Pinpoint the cell where the given text exists, returning its (x, y) midpoint coordinate. 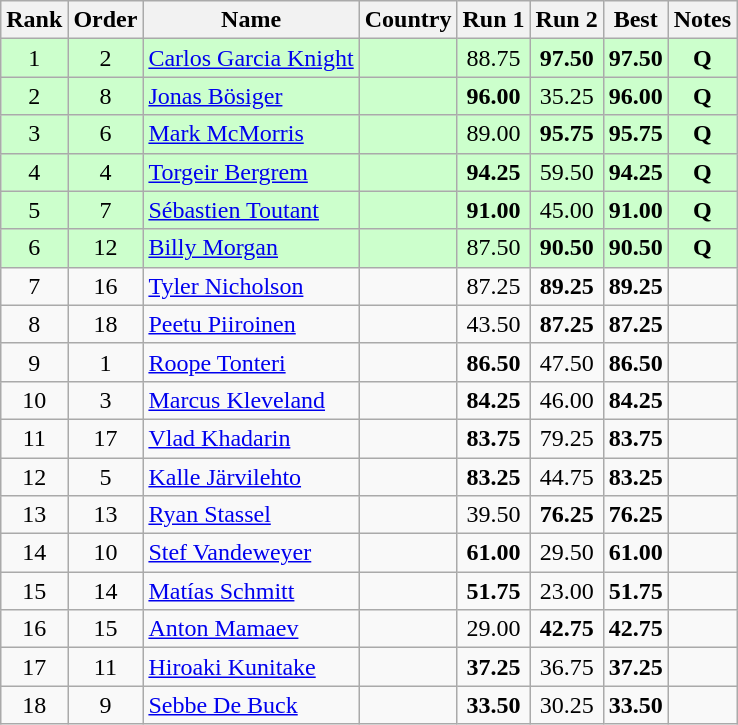
45.00 (566, 210)
Sebbe De Buck (251, 705)
Notes (702, 20)
Anton Mamaev (251, 629)
36.75 (566, 667)
87.50 (494, 248)
29.00 (494, 629)
23.00 (566, 591)
29.50 (566, 553)
44.75 (566, 477)
Vlad Khadarin (251, 438)
30.25 (566, 705)
43.50 (494, 324)
Hiroaki Kunitake (251, 667)
Rank (34, 20)
Stef Vandeweyer (251, 553)
35.25 (566, 96)
59.50 (566, 172)
89.00 (494, 134)
Country (408, 20)
Roope Tonteri (251, 362)
Run 1 (494, 20)
Tyler Nicholson (251, 286)
Sébastien Toutant (251, 210)
Ryan Stassel (251, 515)
Order (106, 20)
Run 2 (566, 20)
46.00 (566, 400)
Peetu Piiroinen (251, 324)
Torgeir Bergrem (251, 172)
39.50 (494, 515)
Marcus Kleveland (251, 400)
88.75 (494, 58)
79.25 (566, 438)
Jonas Bösiger (251, 96)
Carlos Garcia Knight (251, 58)
Kalle Järvilehto (251, 477)
Billy Morgan (251, 248)
Best (636, 20)
47.50 (566, 362)
Name (251, 20)
Mark McMorris (251, 134)
Matías Schmitt (251, 591)
